Locate the cell with the specified text and output its (X, Y) center coordinate. 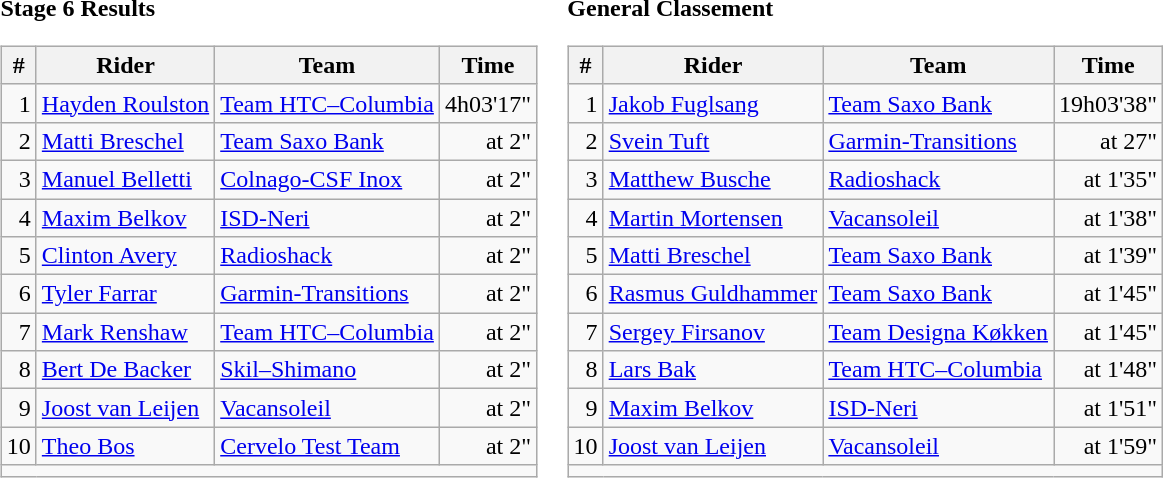
Matthew Busche (713, 179)
Lars Bak (713, 370)
Rasmus Guldhammer (713, 294)
Team Designa Køkken (938, 332)
Martin Mortensen (713, 217)
Colnago-CSF Inox (328, 179)
Bert De Backer (125, 370)
at 1'51" (1108, 408)
at 1'59" (1108, 446)
Hayden Roulston (125, 103)
Cervelo Test Team (328, 446)
Sergey Firsanov (713, 332)
Svein Tuft (713, 141)
Clinton Avery (125, 256)
19h03'38" (1108, 103)
at 1'48" (1108, 370)
Manuel Belletti (125, 179)
at 1'38" (1108, 217)
Mark Renshaw (125, 332)
at 1'35" (1108, 179)
Tyler Farrar (125, 294)
Theo Bos (125, 446)
4h03'17" (488, 103)
Jakob Fuglsang (713, 103)
Skil–Shimano (328, 370)
at 27" (1108, 141)
at 1'39" (1108, 256)
